From the cell containing the given text, extract its center point as [x, y] coordinate. 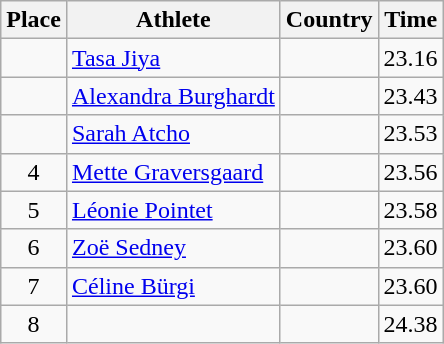
Country [329, 20]
8 [34, 324]
4 [34, 172]
Alexandra Burghardt [173, 96]
Time [410, 20]
7 [34, 286]
23.53 [410, 134]
Zoë Sedney [173, 248]
Léonie Pointet [173, 210]
23.58 [410, 210]
Sarah Atcho [173, 134]
6 [34, 248]
23.56 [410, 172]
23.43 [410, 96]
Céline Bürgi [173, 286]
Athlete [173, 20]
5 [34, 210]
Mette Graversgaard [173, 172]
Tasa Jiya [173, 58]
24.38 [410, 324]
23.16 [410, 58]
Place [34, 20]
